Return (X, Y) of the center of cell containing provided text 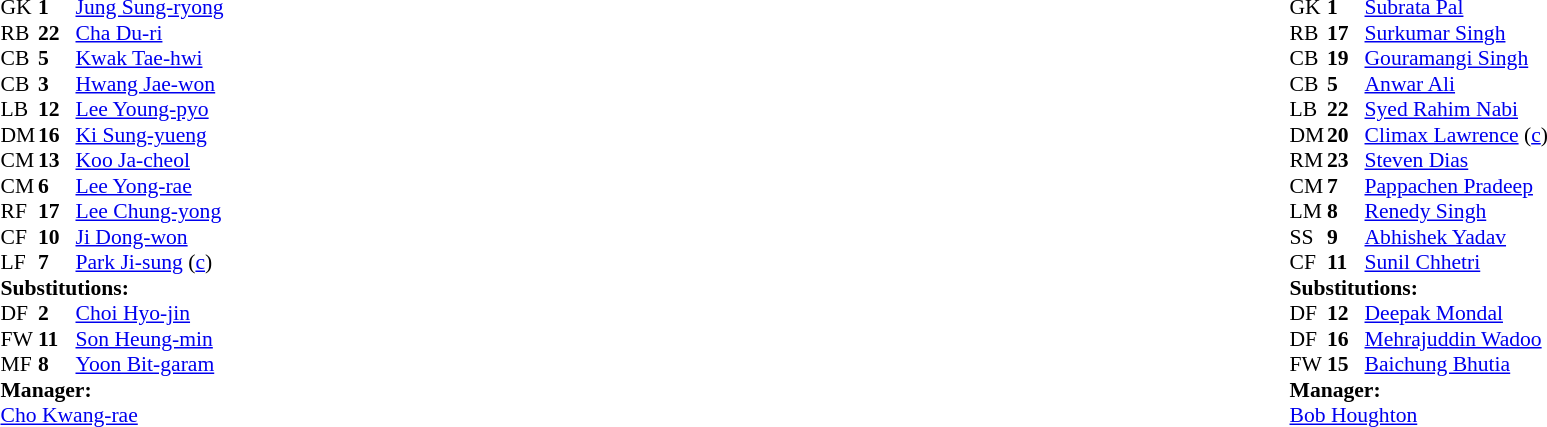
Choi Hyo-jin (150, 313)
MF (19, 365)
Lee Chung-yong (150, 211)
15 (1346, 365)
13 (57, 161)
19 (1346, 59)
RF (19, 211)
6 (57, 186)
LM (1309, 211)
10 (57, 237)
Substitutions: (112, 288)
Lee Young-pyo (150, 109)
Ji Dong-won (150, 237)
Lee Yong-rae (150, 186)
Cha Du-ri (150, 33)
SS (1309, 237)
20 (1346, 135)
RM (1309, 161)
Manager: (112, 390)
Hwang Jae-won (150, 84)
Koo Ja-cheol (150, 161)
2 (57, 313)
Park Ji-sung (c) (150, 263)
Kwak Tae-hwi (150, 59)
Yoon Bit-garam (150, 365)
3 (57, 84)
9 (1346, 237)
23 (1346, 161)
Ki Sung-yueng (150, 135)
LF (19, 263)
Son Heung-min (150, 339)
